Return (X, Y) of the center of cell containing provided text 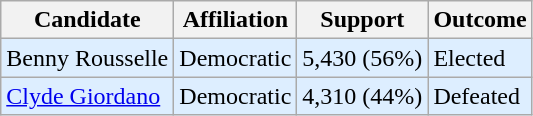
Outcome (480, 20)
Support (362, 20)
Defeated (480, 96)
Affiliation (236, 20)
5,430 (56%) (362, 58)
Elected (480, 58)
Clyde Giordano (88, 96)
Benny Rousselle (88, 58)
Candidate (88, 20)
4,310 (44%) (362, 96)
